Determine the [X, Y] coordinate at the center of the cell enclosing the given text.  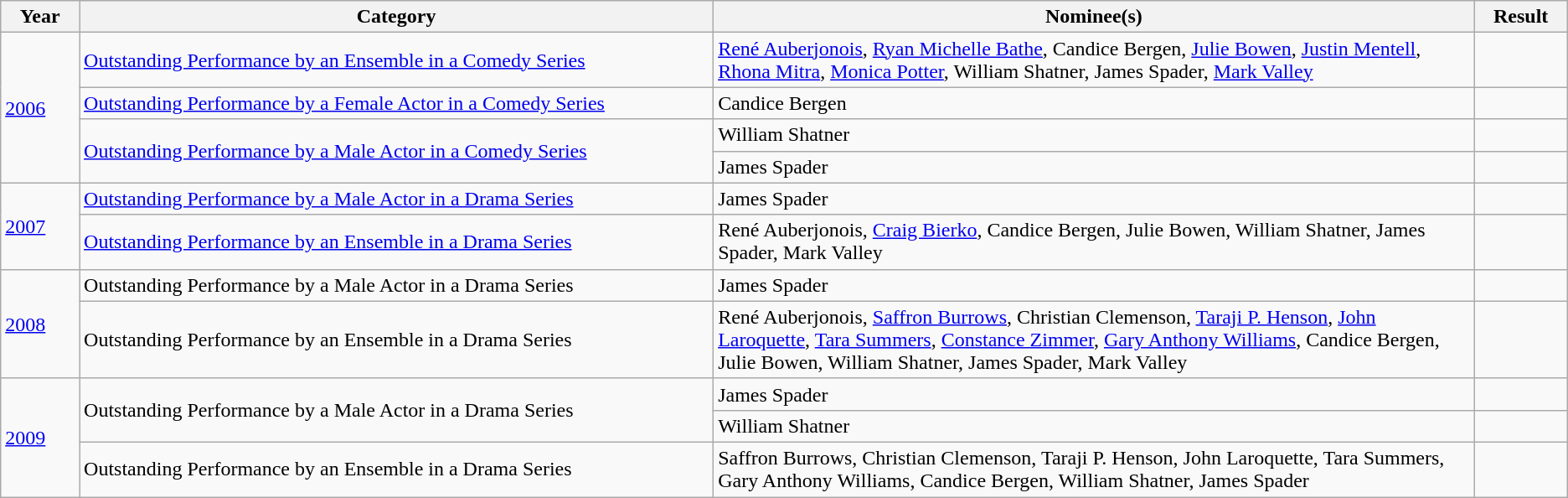
Category [397, 17]
Candice Bergen [1094, 103]
Outstanding Performance by a Female Actor in a Comedy Series [397, 103]
Nominee(s) [1094, 17]
2008 [40, 324]
Outstanding Performance by a Male Actor in a Comedy Series [397, 151]
2009 [40, 438]
2007 [40, 226]
Result [1521, 17]
Year [40, 17]
2006 [40, 107]
Outstanding Performance by an Ensemble in a Comedy Series [397, 60]
René Auberjonois, Craig Bierko, Candice Bergen, Julie Bowen, William Shatner, James Spader, Mark Valley [1094, 241]
